Capture the cell that displays the provided text and extract its (x, y) central coordinate. 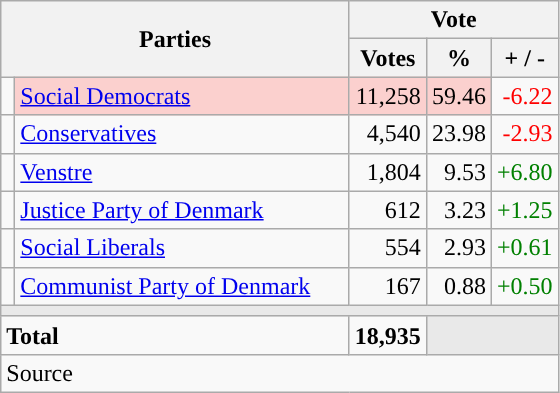
Vote (454, 20)
554 (388, 248)
23.98 (458, 134)
Votes (388, 58)
Total (176, 335)
18,935 (388, 335)
Justice Party of Denmark (182, 210)
-2.93 (524, 134)
0.88 (458, 286)
4,540 (388, 134)
Parties (176, 39)
2.93 (458, 248)
59.46 (458, 96)
11,258 (388, 96)
Source (280, 373)
Social Liberals (182, 248)
Social Democrats (182, 96)
9.53 (458, 172)
+6.80 (524, 172)
1,804 (388, 172)
-6.22 (524, 96)
+1.25 (524, 210)
+0.61 (524, 248)
Conservatives (182, 134)
3.23 (458, 210)
% (458, 58)
612 (388, 210)
Communist Party of Denmark (182, 286)
+ / - (524, 58)
Venstre (182, 172)
167 (388, 286)
+0.50 (524, 286)
